Detect which cell encompasses the target text, then output its [x, y] center coordinate. 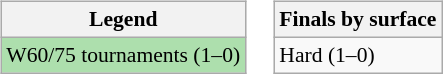
Hard (1–0) [358, 55]
W60/75 tournaments (1–0) [123, 55]
Legend [123, 20]
Finals by surface [358, 20]
